Find where the given text appears and provide that cell's center as (x, y) coordinate. 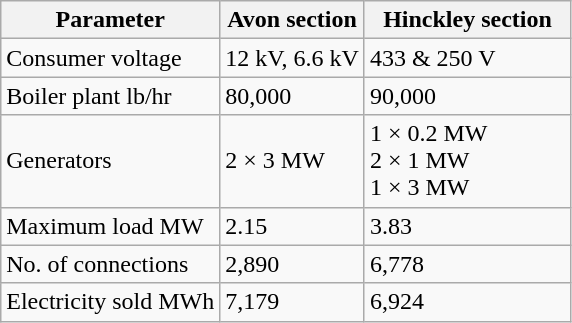
7,179 (292, 302)
2,890 (292, 264)
6,924 (467, 302)
80,000 (292, 96)
Boiler plant lb/hr (110, 96)
6,778 (467, 264)
Hinckley section (467, 20)
No. of connections (110, 264)
2.15 (292, 226)
90,000 (467, 96)
Avon section (292, 20)
1 × 0.2 MW2 × 1 MW1 × 3 MW (467, 161)
Consumer voltage (110, 58)
433 & 250 V (467, 58)
Parameter (110, 20)
12 kV, 6.6 kV (292, 58)
2 × 3 MW (292, 161)
3.83 (467, 226)
Maximum load MW (110, 226)
Electricity sold MWh (110, 302)
Generators (110, 161)
